Pinpoint the cell where the given text exists, returning its (x, y) midpoint coordinate. 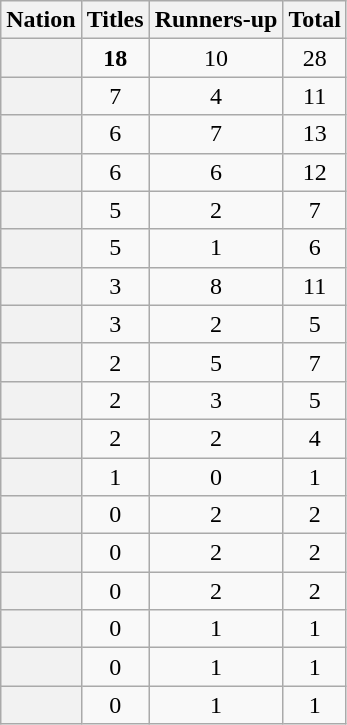
18 (115, 58)
Total (315, 20)
10 (216, 58)
Titles (115, 20)
12 (315, 172)
8 (216, 286)
Nation (41, 20)
13 (315, 134)
Runners-up (216, 20)
28 (315, 58)
